Extract the (x, y) coordinate from the center of the cell holding the provided text.  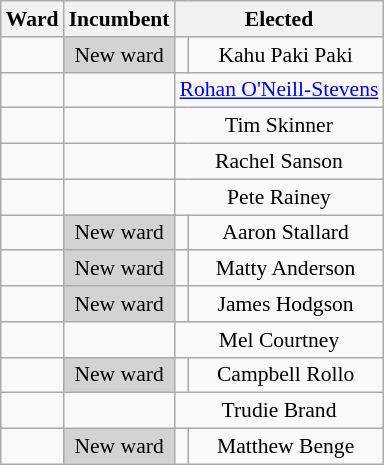
Matty Anderson (286, 269)
Ward (32, 19)
Incumbent (120, 19)
Tim Skinner (280, 126)
Aaron Stallard (286, 233)
James Hodgson (286, 304)
Pete Rainey (280, 197)
Trudie Brand (280, 411)
Kahu Paki Paki (286, 55)
Rachel Sanson (280, 162)
Mel Courtney (280, 340)
Rohan O'Neill-Stevens (280, 90)
Matthew Benge (286, 447)
Elected (280, 19)
Campbell Rollo (286, 375)
